Search for the cell housing the specified text and yield its (X, Y) center coordinate. 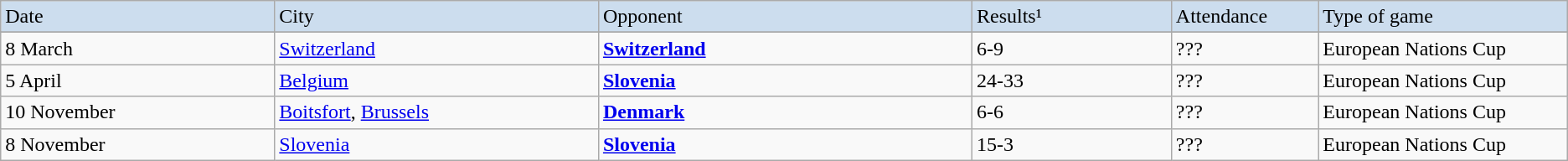
24-33 (1071, 80)
8 March (137, 49)
Opponent (785, 17)
City (437, 17)
5 April (137, 80)
8 November (137, 144)
Attendance (1245, 17)
6-6 (1071, 112)
15-3 (1071, 144)
Denmark (785, 112)
10 November (137, 112)
Boitsfort, Brussels (437, 112)
Belgium (437, 80)
6-9 (1071, 49)
Date (137, 17)
Type of game (1442, 17)
Results¹ (1071, 17)
